Capture the cell that displays the provided text and extract its [x, y] central coordinate. 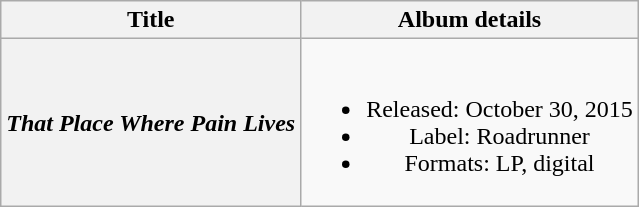
Released: October 30, 2015Label: RoadrunnerFormats: LP, digital [470, 122]
Album details [470, 20]
That Place Where Pain Lives [151, 122]
Title [151, 20]
